Return the [X, Y] coordinate for the center point of the cell that contains the specified text.  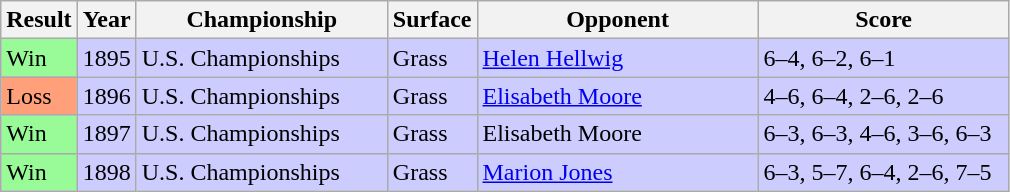
Year [106, 20]
6–3, 6–3, 4–6, 3–6, 6–3 [884, 134]
Loss [39, 96]
Score [884, 20]
4–6, 6–4, 2–6, 2–6 [884, 96]
1895 [106, 58]
Result [39, 20]
Surface [432, 20]
6–4, 6–2, 6–1 [884, 58]
Opponent [618, 20]
Marion Jones [618, 172]
1896 [106, 96]
6–3, 5–7, 6–4, 2–6, 7–5 [884, 172]
1897 [106, 134]
Helen Hellwig [618, 58]
Championship [262, 20]
1898 [106, 172]
